Identify which cell holds the provided text, then report its (x, y) central coordinate. 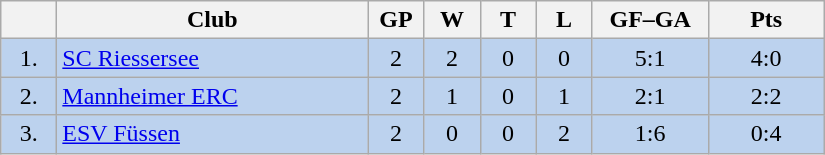
T (508, 20)
GF–GA (650, 20)
GP (396, 20)
3. (29, 134)
ESV Füssen (212, 134)
L (564, 20)
2:1 (650, 96)
Club (212, 20)
1:6 (650, 134)
4:0 (766, 58)
0:4 (766, 134)
SC Riessersee (212, 58)
2:2 (766, 96)
5:1 (650, 58)
Mannheimer ERC (212, 96)
W (452, 20)
2. (29, 96)
1. (29, 58)
Pts (766, 20)
